Identify which cell holds the provided text, then report its [x, y] central coordinate. 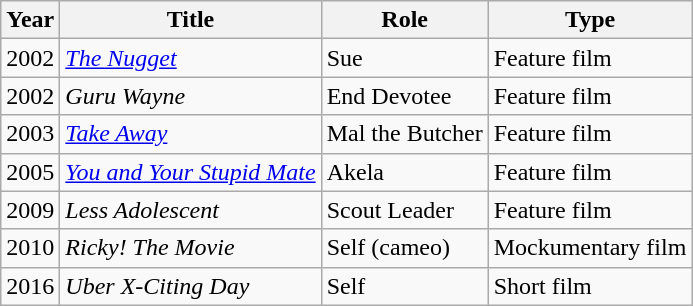
2005 [30, 172]
Akela [404, 172]
Scout Leader [404, 210]
Year [30, 20]
Short film [590, 286]
Sue [404, 58]
Role [404, 20]
Less Adolescent [190, 210]
Mal the Butcher [404, 134]
Type [590, 20]
You and Your Stupid Mate [190, 172]
Mockumentary film [590, 248]
Guru Wayne [190, 96]
End Devotee [404, 96]
2016 [30, 286]
Take Away [190, 134]
2010 [30, 248]
Self (cameo) [404, 248]
Self [404, 286]
Uber X-Citing Day [190, 286]
2003 [30, 134]
The Nugget [190, 58]
2009 [30, 210]
Ricky! The Movie [190, 248]
Title [190, 20]
